From the cell containing the given text, extract its center point as [x, y] coordinate. 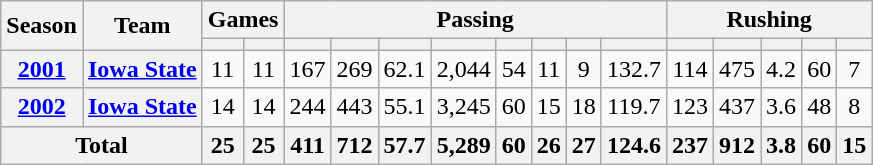
269 [354, 69]
3.8 [782, 145]
4.2 [782, 69]
48 [820, 107]
7 [854, 69]
437 [738, 107]
54 [514, 69]
167 [308, 69]
237 [690, 145]
2002 [42, 107]
27 [584, 145]
2001 [42, 69]
5,289 [464, 145]
119.7 [634, 107]
62.1 [404, 69]
114 [690, 69]
Rushing [768, 20]
57.7 [404, 145]
Season [42, 26]
475 [738, 69]
712 [354, 145]
Total [102, 145]
912 [738, 145]
2,044 [464, 69]
Team [142, 26]
411 [308, 145]
3.6 [782, 107]
443 [354, 107]
18 [584, 107]
244 [308, 107]
123 [690, 107]
9 [584, 69]
132.7 [634, 69]
124.6 [634, 145]
3,245 [464, 107]
26 [548, 145]
8 [854, 107]
Games [243, 20]
Passing [475, 20]
55.1 [404, 107]
